Provide the (X, Y) coordinate of the cell's center where the given text is located.  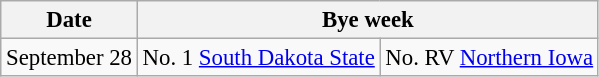
Date (69, 20)
No. 1 South Dakota State (258, 58)
No. RV Northern Iowa (489, 58)
September 28 (69, 58)
Bye week (368, 20)
